Determine the (x, y) coordinate at the center of the cell enclosing the given text.  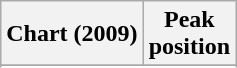
Chart (2009) (72, 34)
Peakposition (189, 34)
